Pinpoint the cell where the given text exists, returning its (x, y) midpoint coordinate. 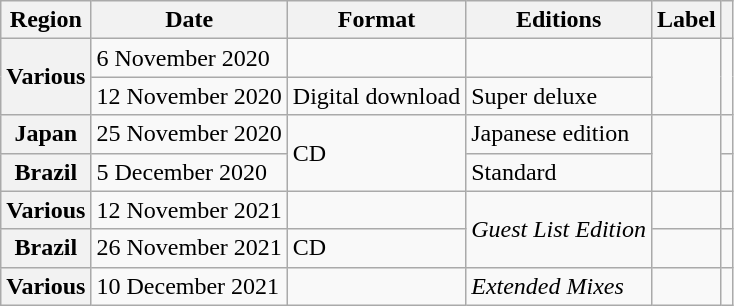
25 November 2020 (189, 134)
6 November 2020 (189, 58)
Editions (559, 20)
12 November 2020 (189, 96)
Label (686, 20)
Standard (559, 172)
Japan (46, 134)
12 November 2021 (189, 210)
Japanese edition (559, 134)
Extended Mixes (559, 286)
Digital download (376, 96)
26 November 2021 (189, 248)
Super deluxe (559, 96)
10 December 2021 (189, 286)
Date (189, 20)
Region (46, 20)
5 December 2020 (189, 172)
Guest List Edition (559, 229)
Format (376, 20)
